Extract the (X, Y) coordinate from the center of the cell holding the provided text.  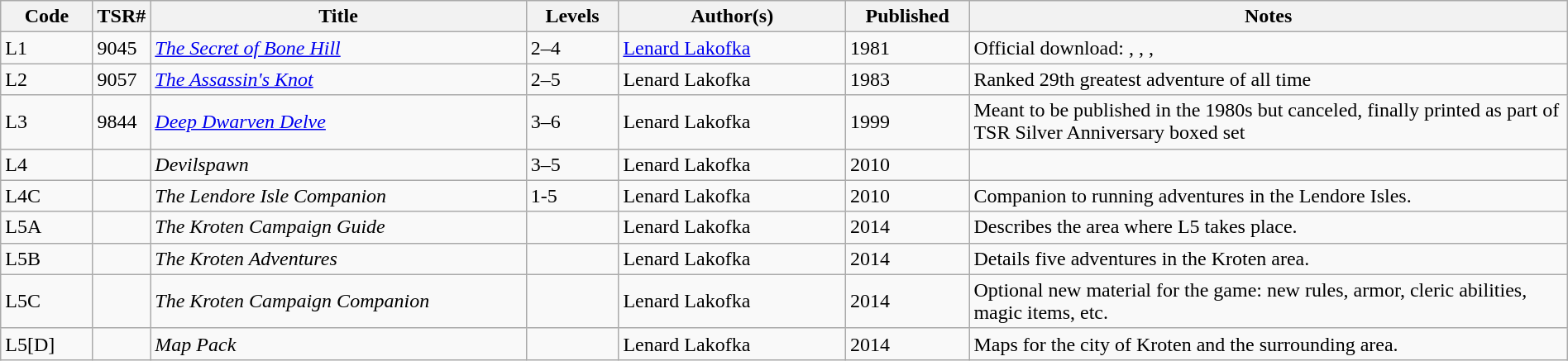
The Kroten Campaign Guide (338, 227)
L5B (46, 259)
Deep Dwarven Delve (338, 122)
The Assassin's Knot (338, 79)
Devilspawn (338, 164)
Companion to running adventures in the Lendore Isles. (1269, 196)
Details five adventures in the Kroten area. (1269, 259)
L1 (46, 48)
Optional new material for the game: new rules, armor, cleric abilities, magic items, etc. (1269, 301)
9057 (122, 79)
Author(s) (733, 17)
L5A (46, 227)
L3 (46, 122)
The Kroten Campaign Companion (338, 301)
3–5 (572, 164)
Meant to be published in the 1980s but canceled, finally printed as part of TSR Silver Anniversary boxed set (1269, 122)
1981 (906, 48)
2–4 (572, 48)
L5[D] (46, 344)
Ranked 29th greatest adventure of all time (1269, 79)
Describes the area where L5 takes place. (1269, 227)
Levels (572, 17)
Code (46, 17)
The Kroten Adventures (338, 259)
3–6 (572, 122)
1983 (906, 79)
Notes (1269, 17)
Official download: , , , (1269, 48)
The Lendore Isle Companion (338, 196)
L2 (46, 79)
Title (338, 17)
9045 (122, 48)
L4C (46, 196)
Map Pack (338, 344)
9844 (122, 122)
1999 (906, 122)
Maps for the city of Kroten and the surrounding area. (1269, 344)
1-5 (572, 196)
The Secret of Bone Hill (338, 48)
Published (906, 17)
TSR# (122, 17)
L4 (46, 164)
L5C (46, 301)
2–5 (572, 79)
